Detect which cell encompasses the target text, then output its [X, Y] center coordinate. 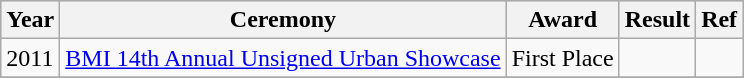
Year [30, 20]
First Place [562, 58]
Award [562, 20]
Ref [720, 20]
Ceremony [283, 20]
Result [657, 20]
BMI 14th Annual Unsigned Urban Showcase [283, 58]
2011 [30, 58]
